Search for the cell housing the specified text and yield its [X, Y] center coordinate. 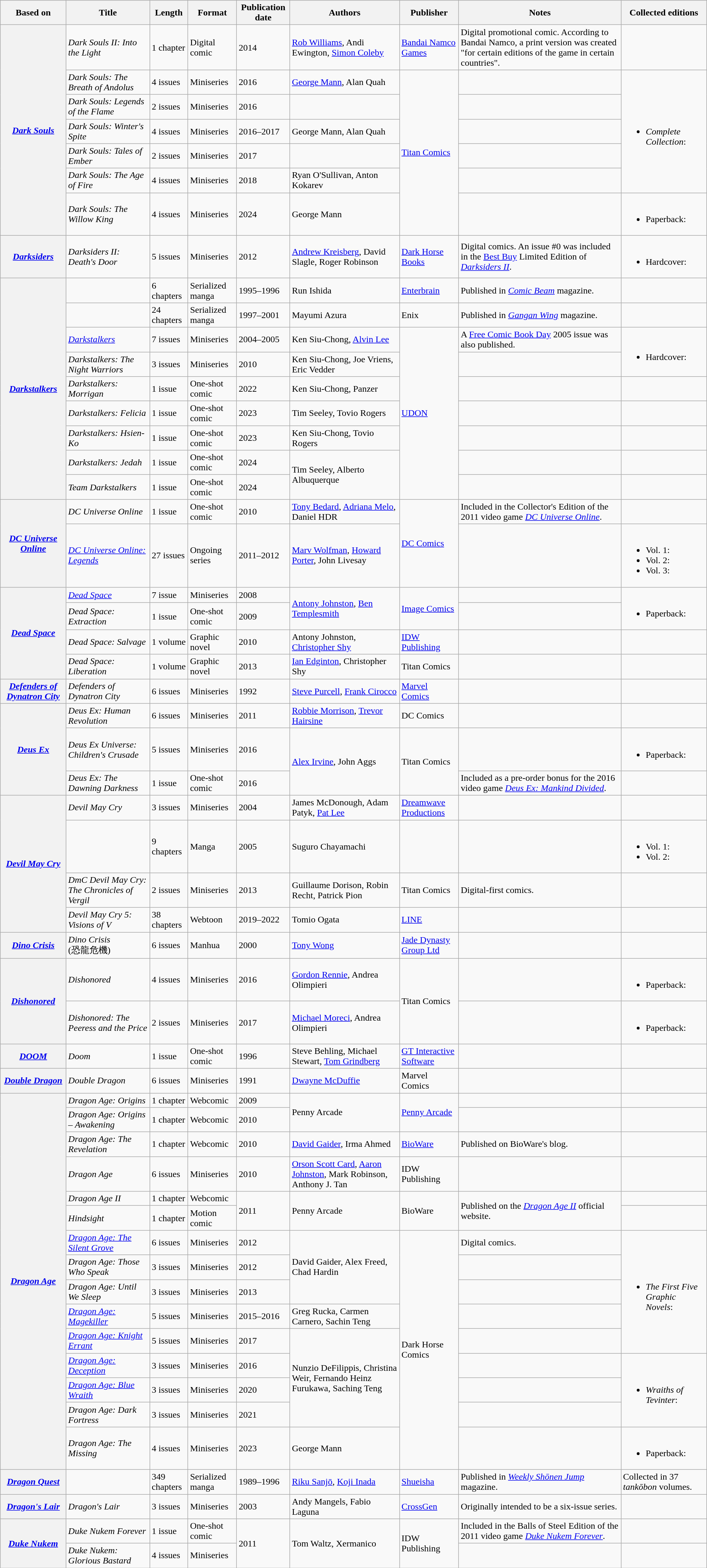
Title [108, 13]
Dragon Quest [33, 1481]
The First Five Graphic Novels: [664, 1292]
Gordon Rennie, Andrea Olimpieri [344, 980]
Dark Souls: Legends of the Flame [108, 107]
UDON [429, 413]
Dragon Age: Knight Errant [108, 1341]
Dragon Age: Dark Fortress [108, 1414]
Dishonored: The Peeress and the Price [108, 1022]
7 issue [168, 595]
Digital comics. An issue #0 was included in the Best Buy Limited Edition of Darksiders II. [540, 257]
Image Comics [429, 608]
Ongoing series [212, 555]
Dragon Age: Those Who Speak [108, 1267]
Michael Moreci, Andrea Olimpieri [344, 1022]
Dino Crisis(恐龍危機) [108, 945]
Publisher [429, 13]
Ian Edginton, Christopher Shy [344, 666]
Darkstalkers: Morrigan [108, 389]
2019–2022 [264, 920]
Bandai Namco Games [429, 48]
Darkstalkers: Hsien-Ko [108, 438]
Enix [429, 315]
2000 [264, 945]
Dead Space: Extraction [108, 616]
2020 [264, 1390]
Dreamwave Productions [429, 808]
David Gaider, Alex Freed, Chad Hardin [344, 1267]
Dark Souls II: Into the Light [108, 48]
2003 [264, 1506]
Included in the Balls of Steel Edition of the 2011 video game Duke Nukem Forever. [540, 1531]
Dark Souls: Tales of Ember [108, 156]
Digital-first comics. [540, 890]
Published on the Dragon Age II official website. [540, 1211]
Dark Souls: The Willow King [108, 214]
CrossGen [429, 1506]
Dragon Age: Until We Sleep [108, 1292]
Rob Williams, Andi Ewington, Simon Coleby [344, 48]
Ken Siu-Chong, Alvin Lee [344, 339]
Ken Siu-Chong, Panzer [344, 389]
Originally intended to be a six-issue series. [540, 1506]
Included in the Collector's Edition of the 2011 video game DC Universe Online. [540, 511]
Dead Space: Liberation [108, 666]
2022 [264, 389]
Hindsight [108, 1218]
DmC Devil May Cry: The Chronicles of Vergil [108, 890]
Ken Siu-Chong, Joe Vriens, Eric Vedder [344, 364]
Dark Horse Books [429, 257]
Devil May Cry 5: Visions of V [108, 920]
Deus Ex [33, 749]
Antony Johnston, Christopher Shy [344, 642]
2018 [264, 181]
7 issues [168, 339]
Doom [108, 1056]
Tony Wong [344, 945]
Collected editions [664, 13]
Andrew Kreisberg, David Slagle, Roger Robinson [344, 257]
Tim Seeley, Tovio Rogers [344, 413]
Duke Nukem Forever [108, 1531]
2008 [264, 595]
Nunzio DeFilippis, Christina Weir, Fernando Heinz Furukawa, Saching Teng [344, 1378]
1997–2001 [264, 315]
Dragon Age: The Silent Grove [108, 1243]
Published in Gangan Wing magazine. [540, 315]
DC Universe Online: Legends [108, 555]
Tim Seeley, Alberto Albuquerque [344, 475]
Notes [540, 13]
Darksiders II: Death's Door [108, 257]
Tomio Ogata [344, 920]
Ken Siu-Chong, Tovio Rogers [344, 438]
Published in Comic Beam magazine. [540, 290]
Enterbrain [429, 290]
Darksiders [33, 257]
1995–1996 [264, 290]
Darkstalkers: Felicia [108, 413]
Tony Bedard, Adriana Melo, Daniel HDR [344, 511]
Webtoon [212, 920]
1989–1996 [264, 1481]
6 chapters [168, 290]
2021 [264, 1414]
James McDonough, Adam Patyk, Pat Lee [344, 808]
Dragon Age: Magekiller [108, 1316]
Length [168, 13]
Format [212, 13]
A Free Comic Book Day 2005 issue was also published. [540, 339]
Digital comics. [540, 1243]
Manhua [212, 945]
Vol. 1: Vol. 2: Vol. 3: [664, 555]
Digital promotional comic. According to Bandai Namco, a print version was created "for certain editions of the game in certain countries". [540, 48]
DOOM [33, 1056]
Dark Souls: The Age of Fire [108, 181]
Complete Collection: [664, 131]
Duke Nukem: Glorious Bastard [108, 1556]
2011–2012 [264, 555]
38 chapters [168, 920]
Collected in 37 tankōbon volumes. [664, 1481]
Dragon Age: The Revelation [108, 1145]
Andy Mangels, Fabio Laguna [344, 1506]
Ryan O'Sullivan, Anton Kokarev [344, 181]
1992 [264, 691]
2016–2017 [264, 131]
Dwayne McDuffie [344, 1080]
Steve Purcell, Frank Cirocco [344, 691]
Mayumi Azura [344, 315]
Riku Sanjō, Koji Inada [344, 1481]
2004–2005 [264, 339]
Suguro Chayamachi [344, 846]
Dark Souls: Winter's Spite [108, 131]
Dark Horse Comics [429, 1350]
Based on [33, 13]
Dragon Age: Blue Wraith [108, 1390]
Authors [344, 13]
Alex Irvine, John Aggs [344, 762]
Deus Ex: Human Revolution [108, 715]
Deus Ex: The Dawning Darkness [108, 783]
Dragon Age: The Missing [108, 1448]
9 chapters [168, 846]
Orson Scott Card, Aaron Johnston, Mark Robinson, Anthony J. Tan [344, 1174]
Marv Wolfman, Howard Porter, John Livesay [344, 555]
2005 [264, 846]
Publication date [264, 13]
Published on BioWare's blog. [540, 1145]
Robbie Morrison, Trevor Hairsine [344, 715]
Run Ishida [344, 290]
Dragon Age: Origins – Awakening [108, 1120]
24 chapters [168, 315]
Darkstalkers: The Night Warriors [108, 364]
Wraiths of Tevinter: [664, 1390]
Dark Souls [33, 130]
Greg Rucka, Carmen Carnero, Sachin Teng [344, 1316]
Duke Nukem [33, 1543]
2004 [264, 808]
Guillaume Dorison, Robin Recht, Patrick Pion [344, 890]
Deus Ex Universe: Children's Crusade [108, 749]
LINE [429, 920]
David Gaider, Irma Ahmed [344, 1145]
Dead Space: Salvage [108, 642]
27 issues [168, 555]
Tom Waltz, Xermanico [344, 1543]
Digital comic [212, 48]
Antony Johnston, Ben Templesmith [344, 608]
349 chapters [168, 1481]
Manga [212, 846]
Dark Souls: The Breath of Andolus [108, 82]
2015–2016 [264, 1316]
Dino Crisis [33, 945]
Shueisha [429, 1481]
Darkstalkers: Jedah [108, 462]
2014 [264, 48]
Steve Behling, Michael Stewart, Tom Grindberg [344, 1056]
Dragon Age II [108, 1199]
Dragon Age: Deception [108, 1365]
Included as a pre-order bonus for the 2016 video game Deus Ex: Mankind Divided. [540, 783]
Published in Weekly Shōnen Jump magazine. [540, 1481]
Team Darkstalkers [108, 487]
Jade Dynasty Group Ltd [429, 945]
Motion comic [212, 1218]
1991 [264, 1080]
Vol. 1: Vol. 2: [664, 846]
Dragon Age: Origins [108, 1100]
1996 [264, 1056]
GT Interactive Software [429, 1056]
